Search for the cell housing the specified text and yield its [x, y] center coordinate. 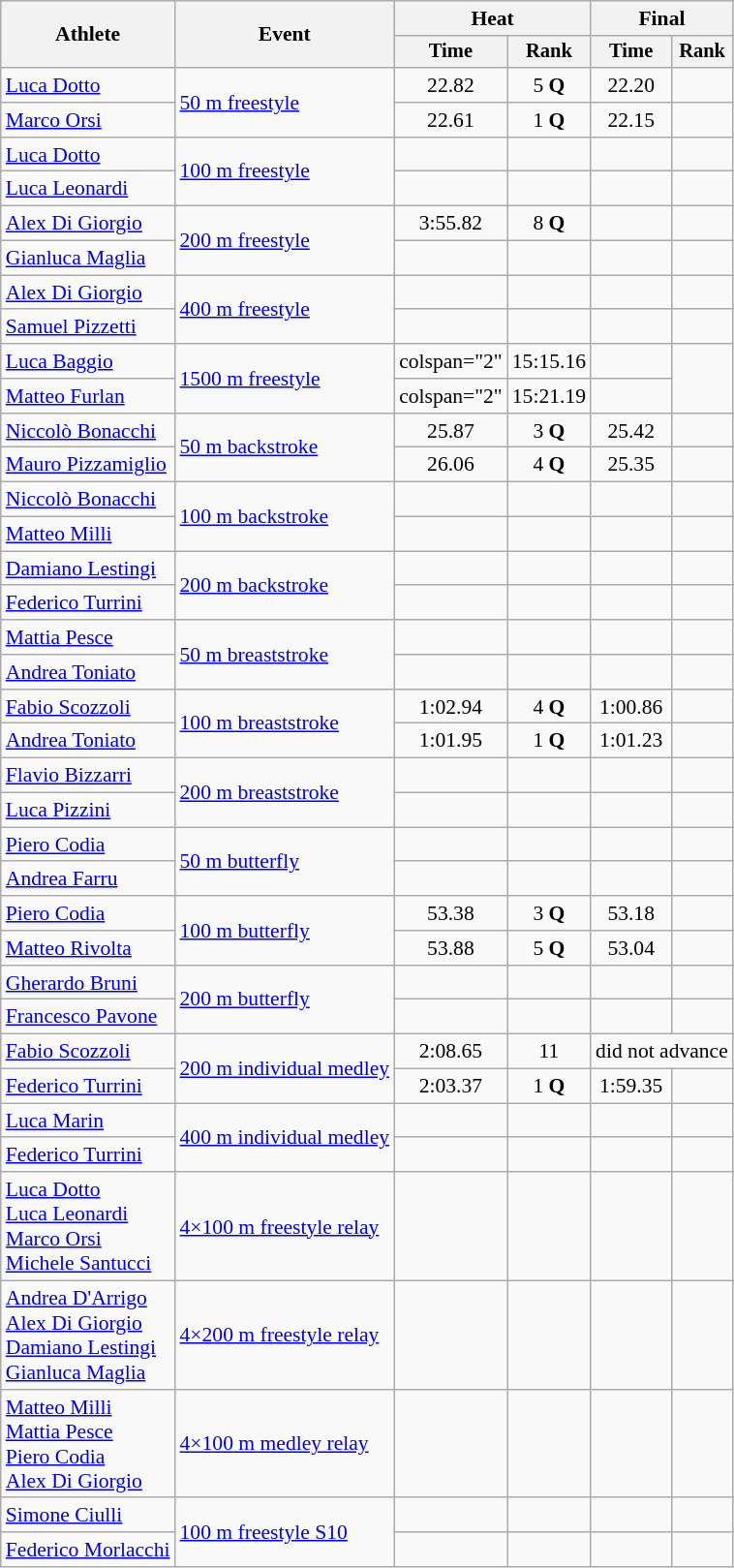
4×100 m medley relay [285, 1444]
1:01.95 [451, 741]
Gianluca Maglia [88, 259]
Mattia Pesce [88, 637]
53.38 [451, 913]
100 m freestyle S10 [285, 1532]
4×100 m freestyle relay [285, 1226]
15:21.19 [549, 396]
22.20 [631, 85]
50 m freestyle [285, 103]
15:15.16 [549, 361]
100 m breaststroke [285, 724]
Matteo Milli [88, 535]
Gherardo Bruni [88, 983]
Matteo Rivolta [88, 948]
Final [662, 18]
Flavio Bizzarri [88, 776]
100 m backstroke [285, 517]
25.42 [631, 431]
200 m freestyle [285, 240]
Mauro Pizzamiglio [88, 465]
100 m freestyle [285, 172]
200 m butterfly [285, 999]
Event [285, 35]
53.18 [631, 913]
26.06 [451, 465]
1:02.94 [451, 707]
100 m butterfly [285, 930]
did not advance [662, 1052]
Andrea D'ArrigoAlex Di GiorgioDamiano LestingiGianluca Maglia [88, 1336]
50 m butterfly [285, 862]
Andrea Farru [88, 879]
Luca Leonardi [88, 189]
Luca Marin [88, 1121]
Matteo MilliMattia PescePiero CodiaAlex Di Giorgio [88, 1444]
1:59.35 [631, 1087]
25.35 [631, 465]
53.88 [451, 948]
2:08.65 [451, 1052]
Luca Pizzini [88, 811]
22.82 [451, 85]
25.87 [451, 431]
Simone Ciulli [88, 1516]
Athlete [88, 35]
Francesco Pavone [88, 1017]
Damiano Lestingi [88, 569]
50 m backstroke [285, 447]
Luca DottoLuca LeonardiMarco OrsiMichele Santucci [88, 1226]
Heat [492, 18]
400 m freestyle [285, 310]
1:01.23 [631, 741]
8 Q [549, 224]
53.04 [631, 948]
Federico Morlacchi [88, 1550]
22.15 [631, 120]
3:55.82 [451, 224]
Matteo Furlan [88, 396]
50 m breaststroke [285, 655]
200 m backstroke [285, 585]
22.61 [451, 120]
1:00.86 [631, 707]
Luca Baggio [88, 361]
4×200 m freestyle relay [285, 1336]
Marco Orsi [88, 120]
Samuel Pizzetti [88, 327]
1500 m freestyle [285, 378]
200 m individual medley [285, 1069]
400 m individual medley [285, 1137]
200 m breaststroke [285, 792]
2:03.37 [451, 1087]
11 [549, 1052]
